Locate the cell with the specified text and output its (x, y) center coordinate. 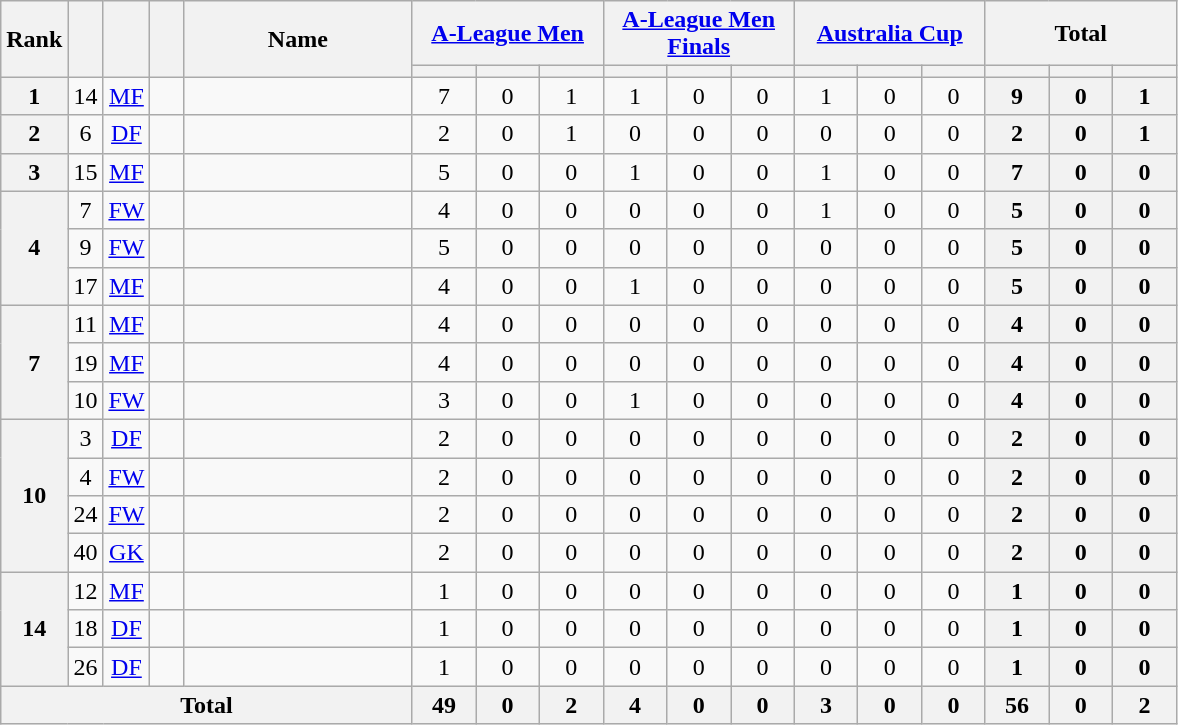
Name (298, 39)
A-League Men Finals (698, 34)
17 (86, 286)
Australia Cup (890, 34)
GK (126, 553)
24 (86, 515)
12 (86, 591)
11 (86, 324)
19 (86, 362)
56 (1017, 705)
26 (86, 667)
A-League Men (508, 34)
49 (444, 705)
6 (86, 134)
40 (86, 553)
15 (86, 172)
18 (86, 629)
Rank (34, 39)
